From the cell containing the given text, extract its center point as [X, Y] coordinate. 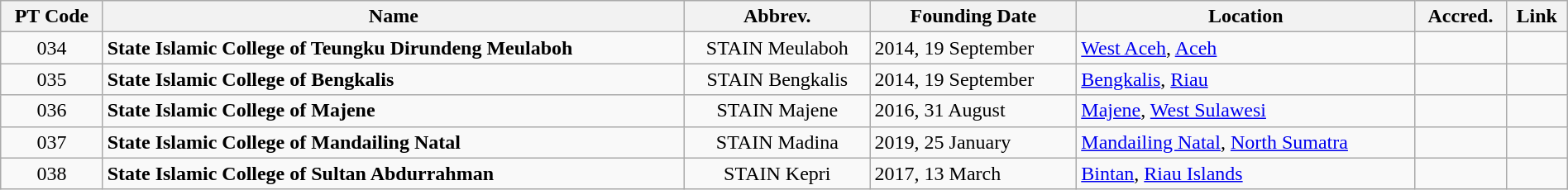
2019, 25 January [973, 142]
Founding Date [973, 17]
034 [51, 48]
Location [1245, 17]
State Islamic College of Teungku Dirundeng Meulaboh [394, 48]
STAIN Bengkalis [777, 79]
Majene, West Sulawesi [1245, 111]
PT Code [51, 17]
State Islamic College of Mandailing Natal [394, 142]
Name [394, 17]
037 [51, 142]
State Islamic College of Bengkalis [394, 79]
STAIN Kepri [777, 173]
STAIN Madina [777, 142]
Accred. [1460, 17]
Abbrev. [777, 17]
STAIN Majene [777, 111]
2017, 13 March [973, 173]
038 [51, 173]
Bintan, Riau Islands [1245, 173]
035 [51, 79]
2016, 31 August [973, 111]
State Islamic College of Sultan Abdurrahman [394, 173]
Link [1537, 17]
STAIN Meulaboh [777, 48]
West Aceh, Aceh [1245, 48]
Mandailing Natal, North Sumatra [1245, 142]
State Islamic College of Majene [394, 111]
036 [51, 111]
Bengkalis, Riau [1245, 79]
